Extract the (X, Y) coordinate from the center of the cell holding the provided text.  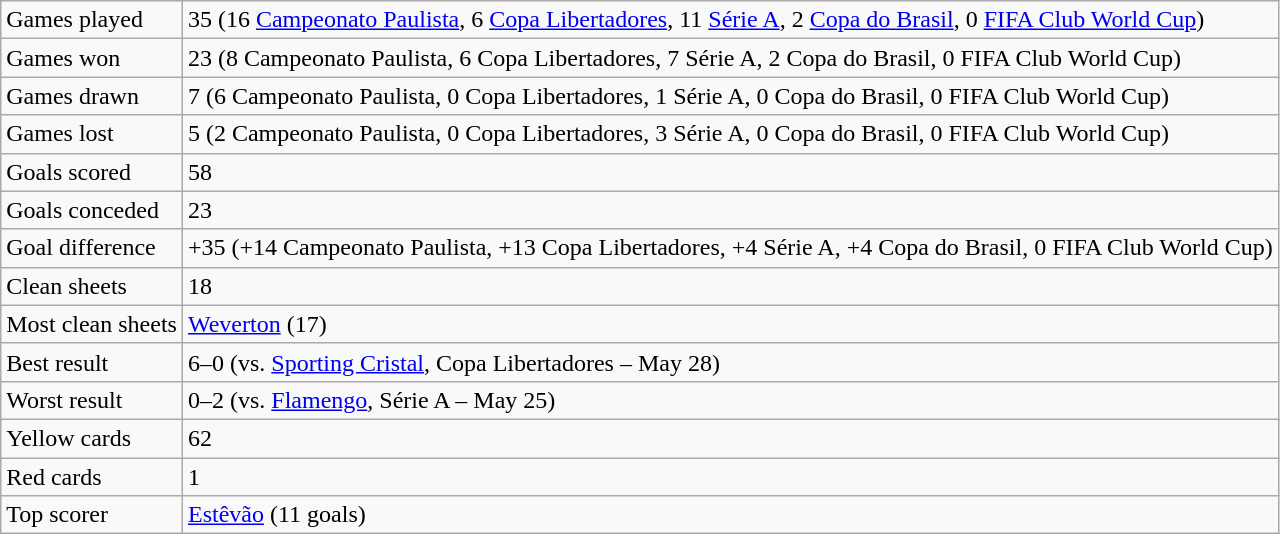
Goal difference (92, 248)
Games played (92, 20)
23 (730, 210)
Goals scored (92, 172)
5 (2 Campeonato Paulista, 0 Copa Libertadores, 3 Série A, 0 Copa do Brasil, 0 FIFA Club World Cup) (730, 134)
Estêvão (11 goals) (730, 515)
0–2 (vs. Flamengo, Série A – May 25) (730, 400)
Games lost (92, 134)
18 (730, 286)
1 (730, 477)
Clean sheets (92, 286)
Worst result (92, 400)
23 (8 Campeonato Paulista, 6 Copa Libertadores, 7 Série A, 2 Copa do Brasil, 0 FIFA Club World Cup) (730, 58)
Games drawn (92, 96)
6–0 (vs. Sporting Cristal, Copa Libertadores – May 28) (730, 362)
58 (730, 172)
Most clean sheets (92, 324)
Goals conceded (92, 210)
62 (730, 438)
35 (16 Campeonato Paulista, 6 Copa Libertadores, 11 Série A, 2 Copa do Brasil, 0 FIFA Club World Cup) (730, 20)
Top scorer (92, 515)
Weverton (17) (730, 324)
Best result (92, 362)
Yellow cards (92, 438)
7 (6 Campeonato Paulista, 0 Copa Libertadores, 1 Série A, 0 Copa do Brasil, 0 FIFA Club World Cup) (730, 96)
Red cards (92, 477)
Games won (92, 58)
+35 (+14 Campeonato Paulista, +13 Copa Libertadores, +4 Série A, +4 Copa do Brasil, 0 FIFA Club World Cup) (730, 248)
